Provide the [X, Y] coordinate of the cell's center where the given text is located.  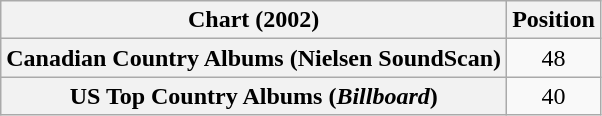
Chart (2002) [254, 20]
Canadian Country Albums (Nielsen SoundScan) [254, 58]
40 [554, 96]
US Top Country Albums (Billboard) [254, 96]
48 [554, 58]
Position [554, 20]
